From the cell containing the given text, extract its center point as [x, y] coordinate. 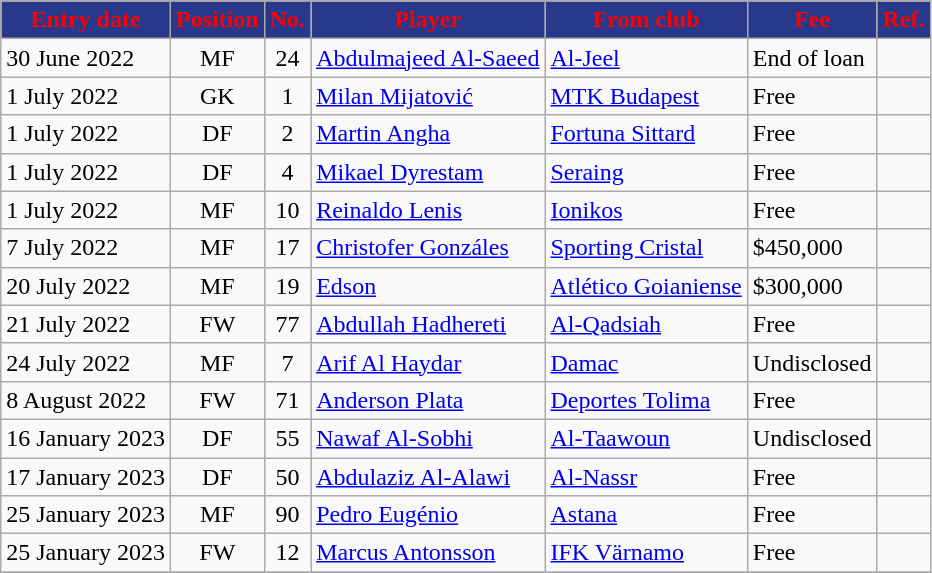
Al-Qadsiah [646, 324]
50 [287, 477]
17 [287, 248]
20 July 2022 [86, 286]
Arif Al Haydar [428, 362]
Martin Angha [428, 134]
30 June 2022 [86, 58]
Marcus Antonsson [428, 553]
10 [287, 210]
$300,000 [812, 286]
Al-Jeel [646, 58]
24 [287, 58]
Christofer Gonzáles [428, 248]
Seraing [646, 172]
Mikael Dyrestam [428, 172]
Al-Taawoun [646, 438]
12 [287, 553]
71 [287, 400]
Ref. [904, 20]
From club [646, 20]
Abdulaziz Al-Alawi [428, 477]
Reinaldo Lenis [428, 210]
MTK Budapest [646, 96]
GK [217, 96]
Milan Mijatović [428, 96]
Al-Nassr [646, 477]
90 [287, 515]
16 January 2023 [86, 438]
Fee [812, 20]
Position [217, 20]
7 July 2022 [86, 248]
Damac [646, 362]
77 [287, 324]
End of loan [812, 58]
1 [287, 96]
Anderson Plata [428, 400]
IFK Värnamo [646, 553]
Nawaf Al-Sobhi [428, 438]
No. [287, 20]
Entry date [86, 20]
Atlético Goianiense [646, 286]
24 July 2022 [86, 362]
Abdulmajeed Al-Saeed [428, 58]
2 [287, 134]
Player [428, 20]
Pedro Eugénio [428, 515]
Deportes Tolima [646, 400]
55 [287, 438]
17 January 2023 [86, 477]
Fortuna Sittard [646, 134]
8 August 2022 [86, 400]
Abdullah Hadhereti [428, 324]
21 July 2022 [86, 324]
4 [287, 172]
Ionikos [646, 210]
$450,000 [812, 248]
19 [287, 286]
7 [287, 362]
Edson [428, 286]
Astana [646, 515]
Sporting Cristal [646, 248]
